From the cell containing the given text, extract its center point as (x, y) coordinate. 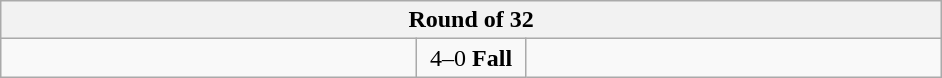
4–0 Fall (472, 58)
Round of 32 (472, 20)
